Provide the (X, Y) coordinate of the cell's center where the given text is located.  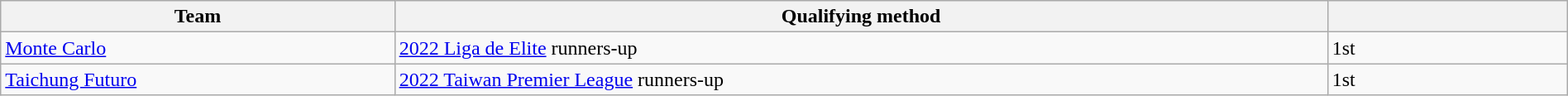
Monte Carlo (198, 48)
Taichung Futuro (198, 79)
Team (198, 17)
Qualifying method (861, 17)
2022 Liga de Elite runners-up (861, 48)
2022 Taiwan Premier League runners-up (861, 79)
